Return (x, y) of the center of cell containing provided text 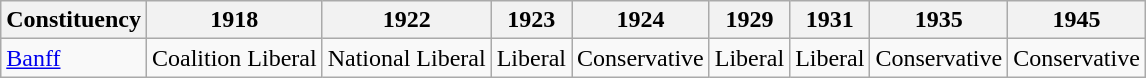
1945 (1077, 20)
Coalition Liberal (234, 58)
1935 (939, 20)
1923 (531, 20)
1929 (749, 20)
1924 (641, 20)
National Liberal (406, 58)
Constituency (74, 20)
1918 (234, 20)
1922 (406, 20)
Banff (74, 58)
1931 (830, 20)
